Provide the (x, y) coordinate of the cell's center where the given text is located.  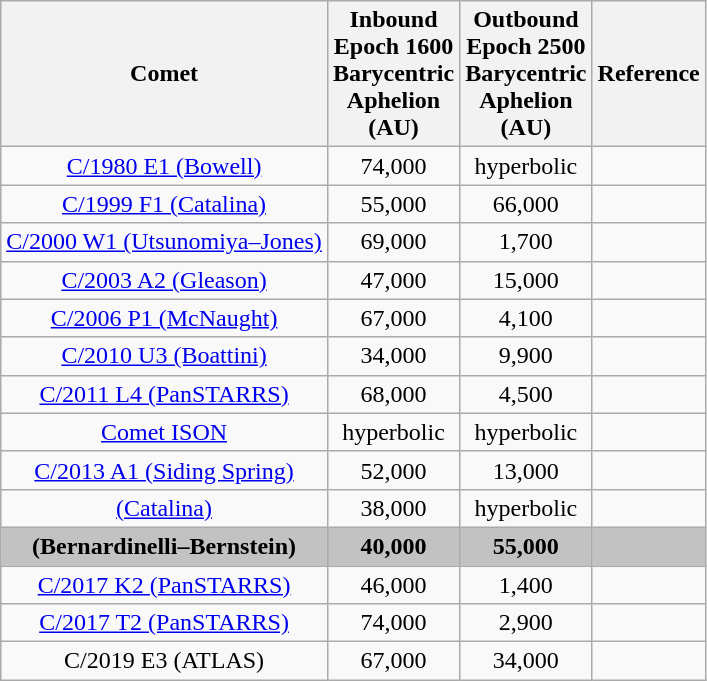
(Bernardinelli–Bernstein) (164, 546)
OutboundEpoch 2500BarycentricAphelion(AU) (526, 74)
15,000 (526, 280)
InboundEpoch 1600BarycentricAphelion(AU) (393, 74)
Reference (648, 74)
1,700 (526, 242)
13,000 (526, 470)
1,400 (526, 585)
Comet ISON (164, 432)
C/1980 E1 (Bowell) (164, 166)
C/2011 L4 (PanSTARRS) (164, 394)
40,000 (393, 546)
9,900 (526, 356)
38,000 (393, 508)
52,000 (393, 470)
C/2010 U3 (Boattini) (164, 356)
C/2003 A2 (Gleason) (164, 280)
4,100 (526, 318)
C/2017 T2 (PanSTARRS) (164, 623)
C/2017 K2 (PanSTARRS) (164, 585)
C/2006 P1 (McNaught) (164, 318)
46,000 (393, 585)
66,000 (526, 204)
47,000 (393, 280)
69,000 (393, 242)
(Catalina) (164, 508)
C/1999 F1 (Catalina) (164, 204)
C/2000 W1 (Utsunomiya–Jones) (164, 242)
68,000 (393, 394)
C/2013 A1 (Siding Spring) (164, 470)
2,900 (526, 623)
Comet (164, 74)
C/2019 E3 (ATLAS) (164, 661)
4,500 (526, 394)
